Find where the given text appears and provide that cell's center as (X, Y) coordinate. 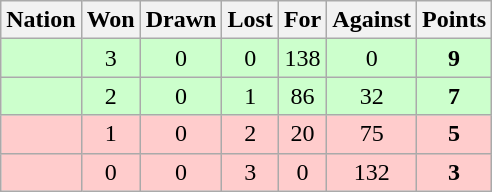
75 (372, 134)
32 (372, 96)
For (302, 20)
86 (302, 96)
138 (302, 58)
5 (454, 134)
9 (454, 58)
132 (372, 172)
7 (454, 96)
Points (454, 20)
Won (110, 20)
Against (372, 20)
Nation (41, 20)
Lost (250, 20)
20 (302, 134)
Drawn (181, 20)
